Return the (X, Y) coordinate for the center point of the cell that contains the specified text.  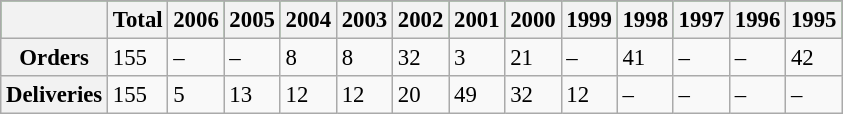
1998 (645, 20)
2004 (308, 20)
Total (138, 20)
2002 (421, 20)
2001 (477, 20)
5 (196, 95)
1996 (757, 20)
1999 (589, 20)
42 (814, 58)
2003 (364, 20)
49 (477, 95)
Deliveries (54, 95)
Orders (54, 58)
2005 (252, 20)
1995 (814, 20)
20 (421, 95)
3 (477, 58)
21 (533, 58)
2006 (196, 20)
1997 (701, 20)
41 (645, 58)
13 (252, 95)
2000 (533, 20)
